Search for the cell housing the specified text and yield its (X, Y) center coordinate. 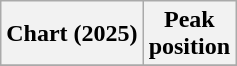
Chart (2025) (72, 34)
Peak position (189, 34)
